Search for the cell housing the specified text and yield its [X, Y] center coordinate. 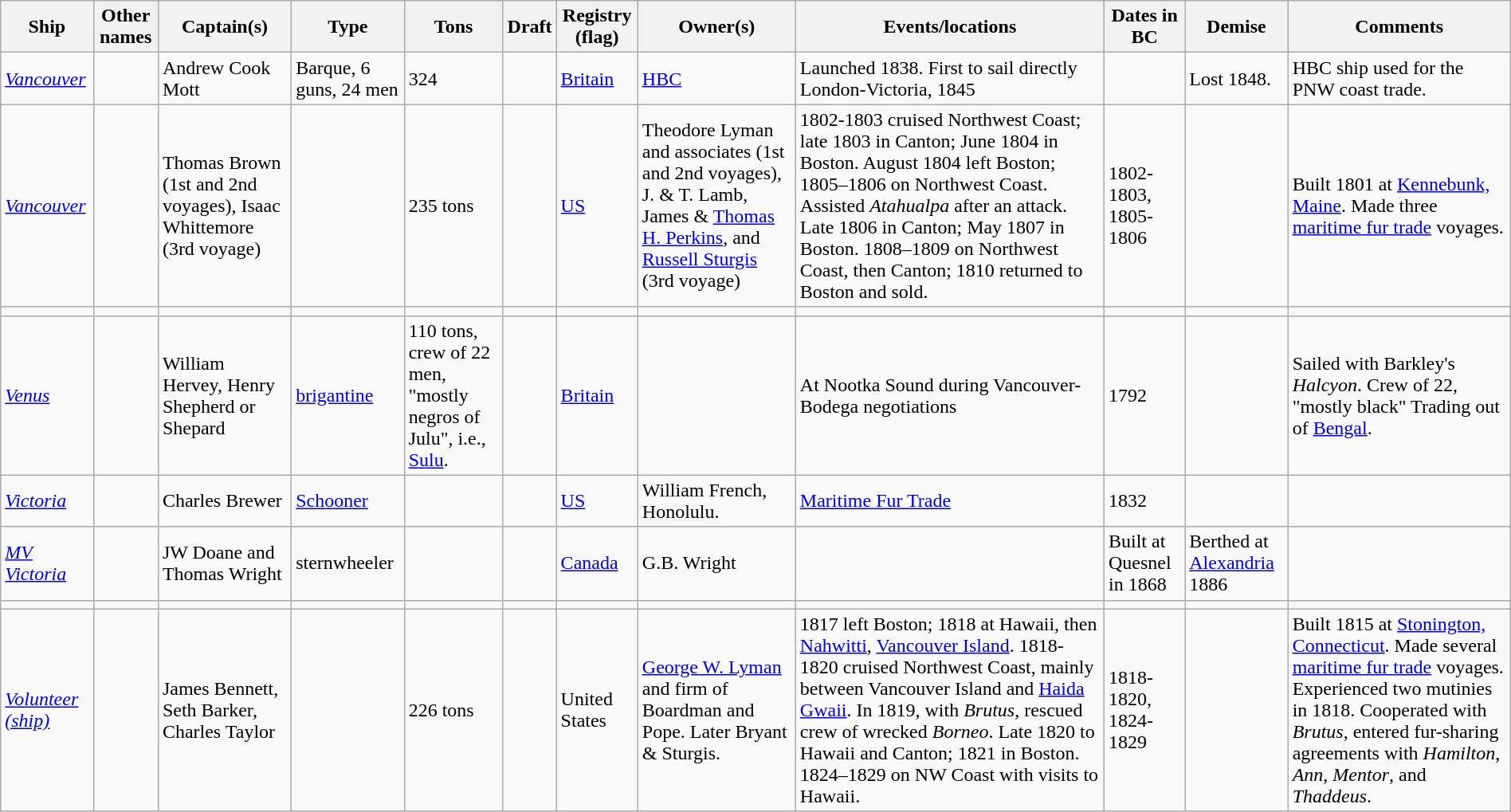
George W. Lyman and firm of Boardman and Pope. Later Bryant & Sturgis. [716, 710]
James Bennett, Seth Barker, Charles Taylor [225, 710]
Barque, 6 guns, 24 men [347, 78]
Ship [47, 27]
G.B. Wright [716, 563]
Type [347, 27]
Launched 1838. First to sail directly London-Victoria, 1845 [950, 78]
Volunteer (ship) [47, 710]
Tons [453, 27]
At Nootka Sound during Vancouver-Bodega negotiations [950, 395]
Comments [1399, 27]
Built at Quesnel in 1868 [1144, 563]
sternwheeler [347, 563]
226 tons [453, 710]
Sailed with Barkley's Halcyon. Crew of 22, "mostly black" Trading out of Bengal. [1399, 395]
1818-1820, 1824-1829 [1144, 710]
Maritime Fur Trade [950, 500]
Demise [1237, 27]
William French, Honolulu. [716, 500]
Events/locations [950, 27]
1802-1803, 1805-1806 [1144, 206]
Dates in BC [1144, 27]
Charles Brewer [225, 500]
Built 1801 at Kennebunk, Maine. Made three maritime fur trade voyages. [1399, 206]
1832 [1144, 500]
Venus [47, 395]
Victoria [47, 500]
MV Victoria [47, 563]
Other names [126, 27]
Registry (flag) [597, 27]
Draft [529, 27]
Lost 1848. [1237, 78]
HBC ship used for the PNW coast trade. [1399, 78]
Andrew Cook Mott [225, 78]
1792 [1144, 395]
JW Doane and Thomas Wright [225, 563]
United States [597, 710]
324 [453, 78]
Schooner [347, 500]
William Hervey, Henry Shepherd or Shepard [225, 395]
110 tons, crew of 22 men, "mostly negros of Julu", i.e., Sulu. [453, 395]
brigantine [347, 395]
Berthed at Alexandria 1886 [1237, 563]
Owner(s) [716, 27]
Captain(s) [225, 27]
Thomas Brown (1st and 2nd voyages), Isaac Whittemore (3rd voyage) [225, 206]
HBC [716, 78]
Theodore Lyman and associates (1st and 2nd voyages), J. & T. Lamb, James & Thomas H. Perkins, and Russell Sturgis (3rd voyage) [716, 206]
Canada [597, 563]
235 tons [453, 206]
